Identify which cell holds the provided text, then report its [X, Y] central coordinate. 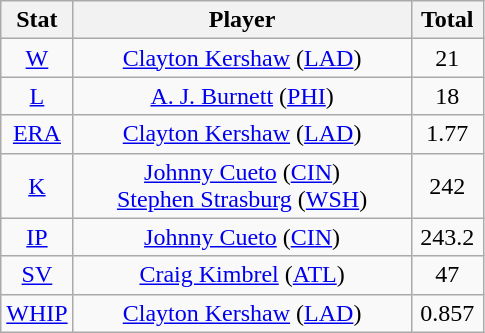
K [37, 186]
SV [37, 275]
47 [447, 275]
Total [447, 20]
W [37, 58]
Stat [37, 20]
242 [447, 186]
ERA [37, 134]
21 [447, 58]
0.857 [447, 313]
Craig Kimbrel (ATL) [242, 275]
1.77 [447, 134]
243.2 [447, 237]
Player [242, 20]
Johnny Cueto (CIN)Stephen Strasburg (WSH) [242, 186]
IP [37, 237]
L [37, 96]
Johnny Cueto (CIN) [242, 237]
A. J. Burnett (PHI) [242, 96]
WHIP [37, 313]
18 [447, 96]
